Scan for the cell matching the given text and deliver its [X, Y] coordinate at center. 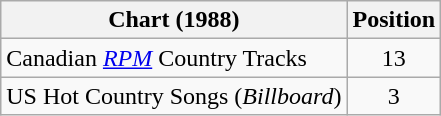
US Hot Country Songs (Billboard) [174, 96]
3 [394, 96]
Position [394, 20]
13 [394, 58]
Canadian RPM Country Tracks [174, 58]
Chart (1988) [174, 20]
